Pinpoint the cell where the given text exists, returning its [x, y] midpoint coordinate. 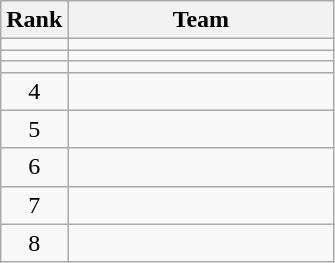
8 [34, 243]
Team [201, 20]
Rank [34, 20]
5 [34, 129]
4 [34, 91]
6 [34, 167]
7 [34, 205]
